Pinpoint the cell where the given text exists, returning its (X, Y) midpoint coordinate. 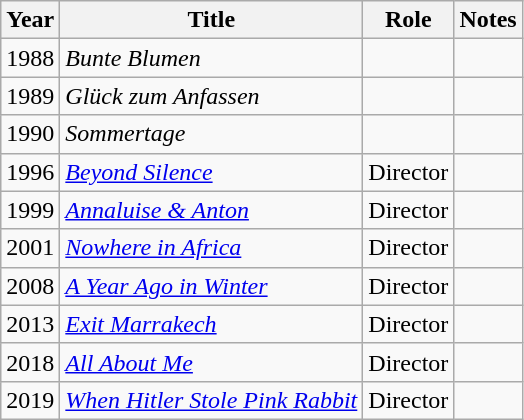
Nowhere in Africa (212, 248)
1988 (30, 58)
Notes (488, 20)
1989 (30, 96)
Bunte Blumen (212, 58)
Sommertage (212, 134)
2018 (30, 362)
Title (212, 20)
Glück zum Anfassen (212, 96)
Beyond Silence (212, 172)
A Year Ago in Winter (212, 286)
Exit Marrakech (212, 324)
1996 (30, 172)
1999 (30, 210)
1990 (30, 134)
Annaluise & Anton (212, 210)
2008 (30, 286)
2019 (30, 400)
Year (30, 20)
When Hitler Stole Pink Rabbit (212, 400)
2013 (30, 324)
Role (408, 20)
All About Me (212, 362)
2001 (30, 248)
